Capture the cell that displays the provided text and extract its [X, Y] central coordinate. 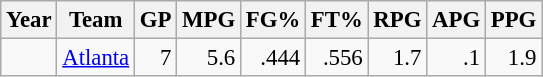
7 [156, 58]
1.9 [513, 58]
.1 [456, 58]
PPG [513, 20]
APG [456, 20]
5.6 [209, 58]
RPG [398, 20]
FG% [274, 20]
GP [156, 20]
.556 [338, 58]
Team [96, 20]
Atlanta [96, 58]
Year [29, 20]
MPG [209, 20]
.444 [274, 58]
1.7 [398, 58]
FT% [338, 20]
